Capture the cell that displays the provided text and extract its (X, Y) central coordinate. 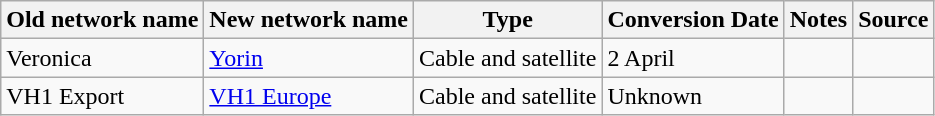
Old network name (102, 20)
2 April (693, 58)
New network name (309, 20)
Notes (818, 20)
VH1 Export (102, 96)
Unknown (693, 96)
Type (508, 20)
Source (894, 20)
Veronica (102, 58)
Conversion Date (693, 20)
VH1 Europe (309, 96)
Yorin (309, 58)
